For the text-containing cell, return its midpoint in (x, y) coordinate format. 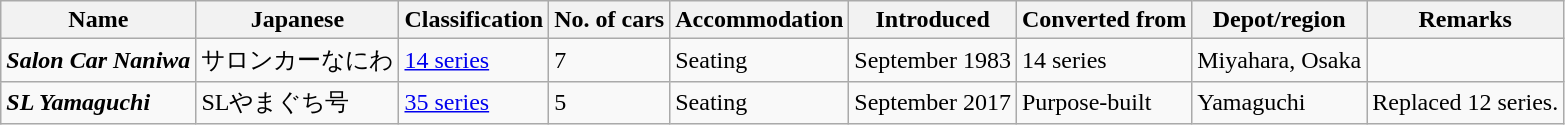
5 (610, 102)
サロンカーなにわ (298, 60)
Converted from (1104, 20)
No. of cars (610, 20)
Introduced (933, 20)
Yamaguchi (1280, 102)
Japanese (298, 20)
Salon Car Naniwa (98, 60)
7 (610, 60)
Replaced 12 series. (1466, 102)
Remarks (1466, 20)
Classification (474, 20)
35 series (474, 102)
SL Yamaguchi (98, 102)
September 1983 (933, 60)
Depot/region (1280, 20)
SLやまぐち号 (298, 102)
September 2017 (933, 102)
Accommodation (760, 20)
Purpose-built (1104, 102)
Miyahara, Osaka (1280, 60)
Name (98, 20)
